Find where the given text appears and provide that cell's center as (x, y) coordinate. 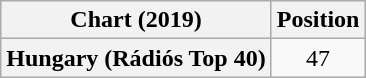
47 (318, 58)
Chart (2019) (136, 20)
Position (318, 20)
Hungary (Rádiós Top 40) (136, 58)
